Find where the given text appears and provide that cell's center as (X, Y) coordinate. 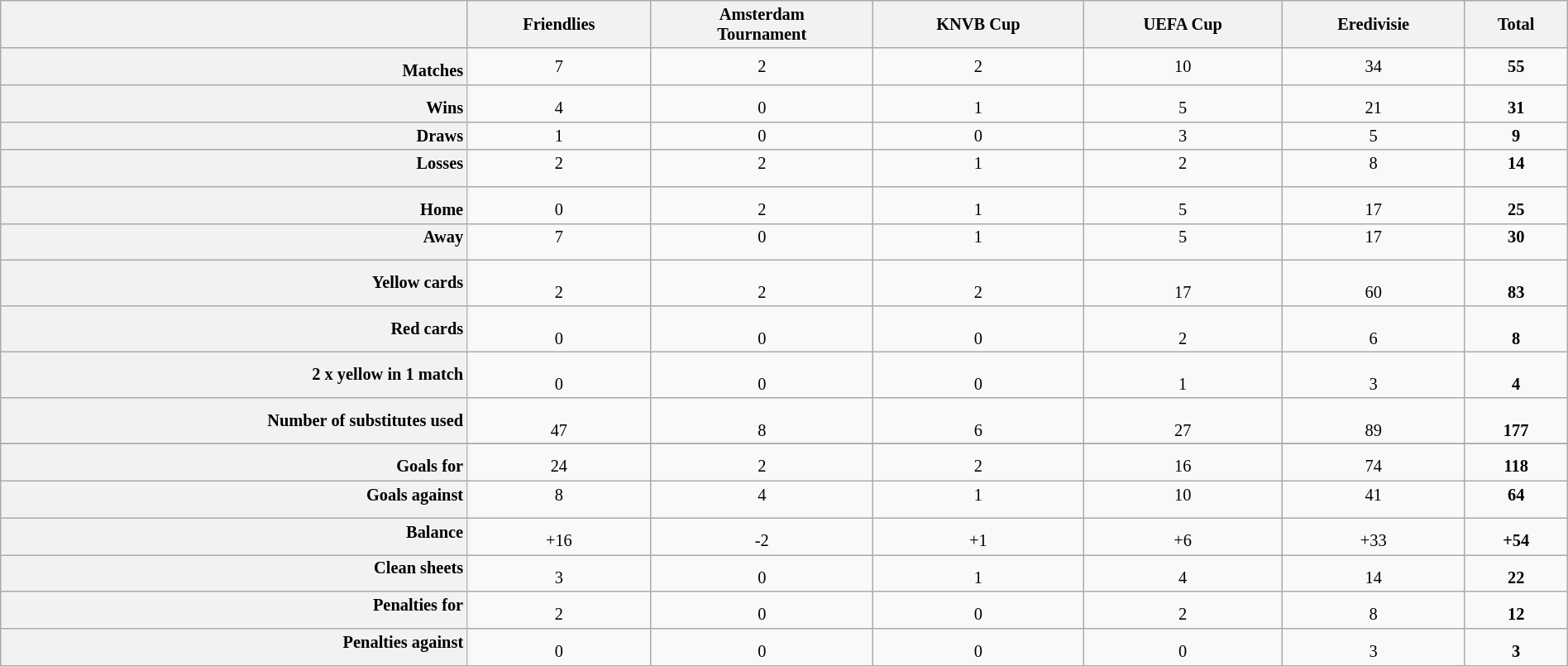
Penalties for (234, 611)
27 (1183, 421)
24 (559, 463)
21 (1373, 104)
Away (234, 242)
89 (1373, 421)
+6 (1183, 536)
Red cards (234, 329)
-2 (762, 536)
+16 (559, 536)
Penalties against (234, 647)
KNVB Cup (978, 24)
55 (1516, 66)
41 (1373, 500)
83 (1516, 284)
Yellow cards (234, 284)
64 (1516, 500)
Number of substitutes used (234, 421)
Losses (234, 169)
31 (1516, 104)
AmsterdamTournament (762, 24)
+54 (1516, 536)
118 (1516, 463)
177 (1516, 421)
Draws (234, 136)
Goals against (234, 500)
Eredivisie (1373, 24)
Clean sheets (234, 573)
9 (1516, 136)
UEFA Cup (1183, 24)
25 (1516, 205)
+33 (1373, 536)
34 (1373, 66)
Friendlies (559, 24)
12 (1516, 611)
16 (1183, 463)
30 (1516, 242)
Goals for (234, 463)
74 (1373, 463)
60 (1373, 284)
Balance (234, 536)
Wins (234, 104)
22 (1516, 573)
Home (234, 205)
2 x yellow in 1 match (234, 376)
Total (1516, 24)
+1 (978, 536)
47 (559, 421)
Matches (234, 66)
